From the cell containing the given text, extract its center point as [x, y] coordinate. 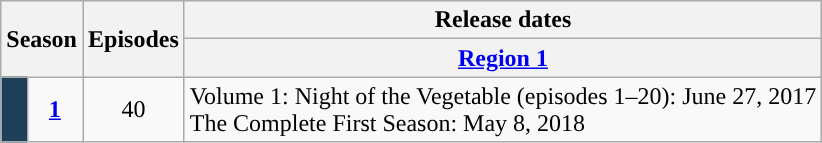
Volume 1: Night of the Vegetable (episodes 1–20): June 27, 2017The Complete First Season: May 8, 2018 [502, 110]
Season [42, 39]
40 [133, 110]
Release dates [502, 20]
Episodes [133, 39]
1 [54, 110]
Region 1 [502, 58]
